Search for the cell housing the specified text and yield its [x, y] center coordinate. 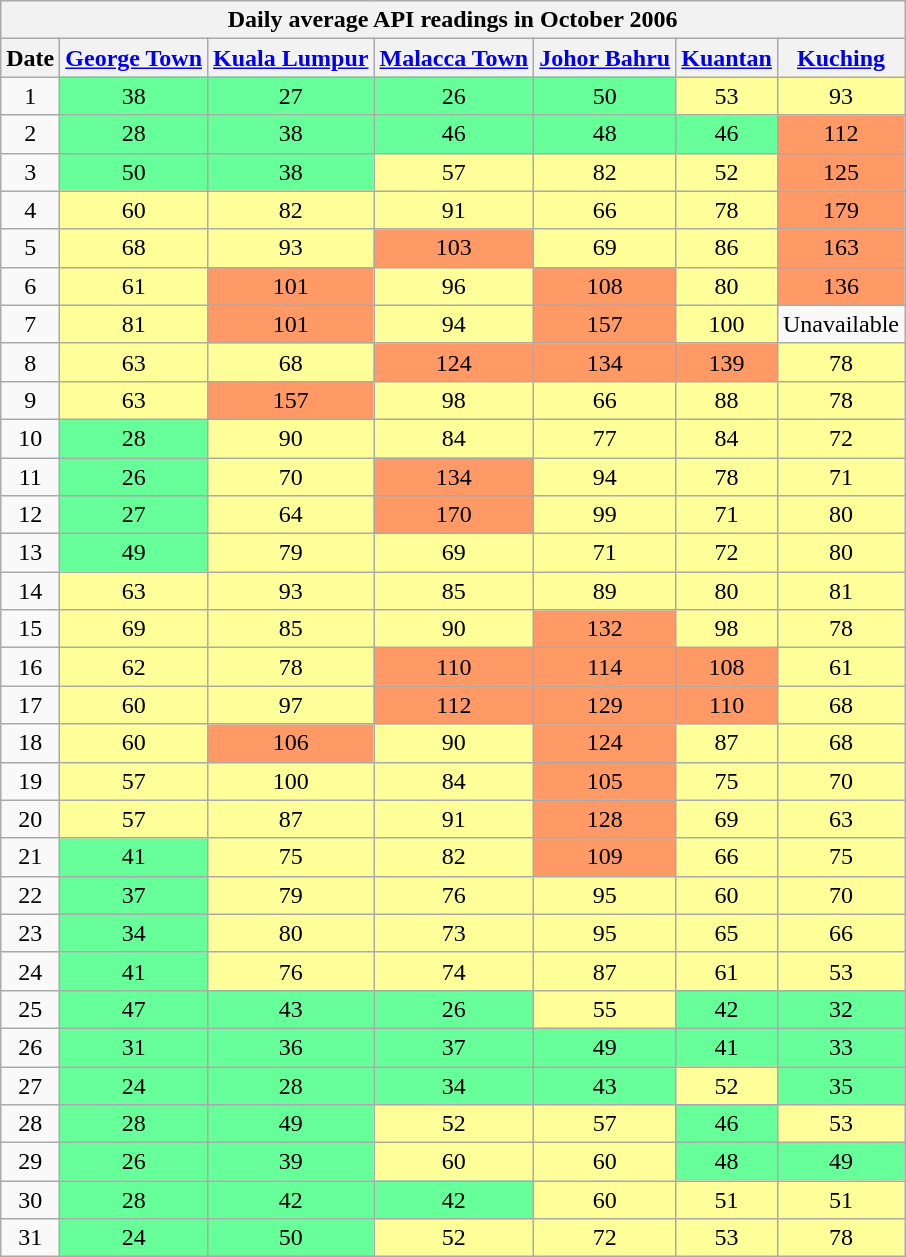
19 [30, 781]
32 [840, 1009]
4 [30, 210]
Unavailable [840, 324]
109 [605, 857]
128 [605, 819]
Daily average API readings in October 2006 [453, 20]
64 [291, 515]
73 [454, 933]
47 [134, 1009]
33 [840, 1047]
105 [605, 781]
179 [840, 210]
88 [727, 400]
9 [30, 400]
3 [30, 172]
74 [454, 971]
11 [30, 477]
86 [727, 248]
96 [454, 286]
5 [30, 248]
62 [134, 667]
170 [454, 515]
114 [605, 667]
6 [30, 286]
Kuala Lumpur [291, 58]
21 [30, 857]
1 [30, 96]
77 [605, 438]
12 [30, 515]
30 [30, 1200]
125 [840, 172]
10 [30, 438]
16 [30, 667]
17 [30, 705]
99 [605, 515]
22 [30, 895]
Kuantan [727, 58]
132 [605, 629]
129 [605, 705]
Malacca Town [454, 58]
Johor Bahru [605, 58]
55 [605, 1009]
18 [30, 743]
8 [30, 362]
14 [30, 591]
39 [291, 1162]
2 [30, 134]
7 [30, 324]
23 [30, 933]
25 [30, 1009]
103 [454, 248]
97 [291, 705]
35 [840, 1085]
29 [30, 1162]
20 [30, 819]
Kuching [840, 58]
65 [727, 933]
Date [30, 58]
89 [605, 591]
106 [291, 743]
13 [30, 553]
139 [727, 362]
15 [30, 629]
136 [840, 286]
163 [840, 248]
36 [291, 1047]
George Town [134, 58]
